Return (X, Y) of the center of cell containing provided text 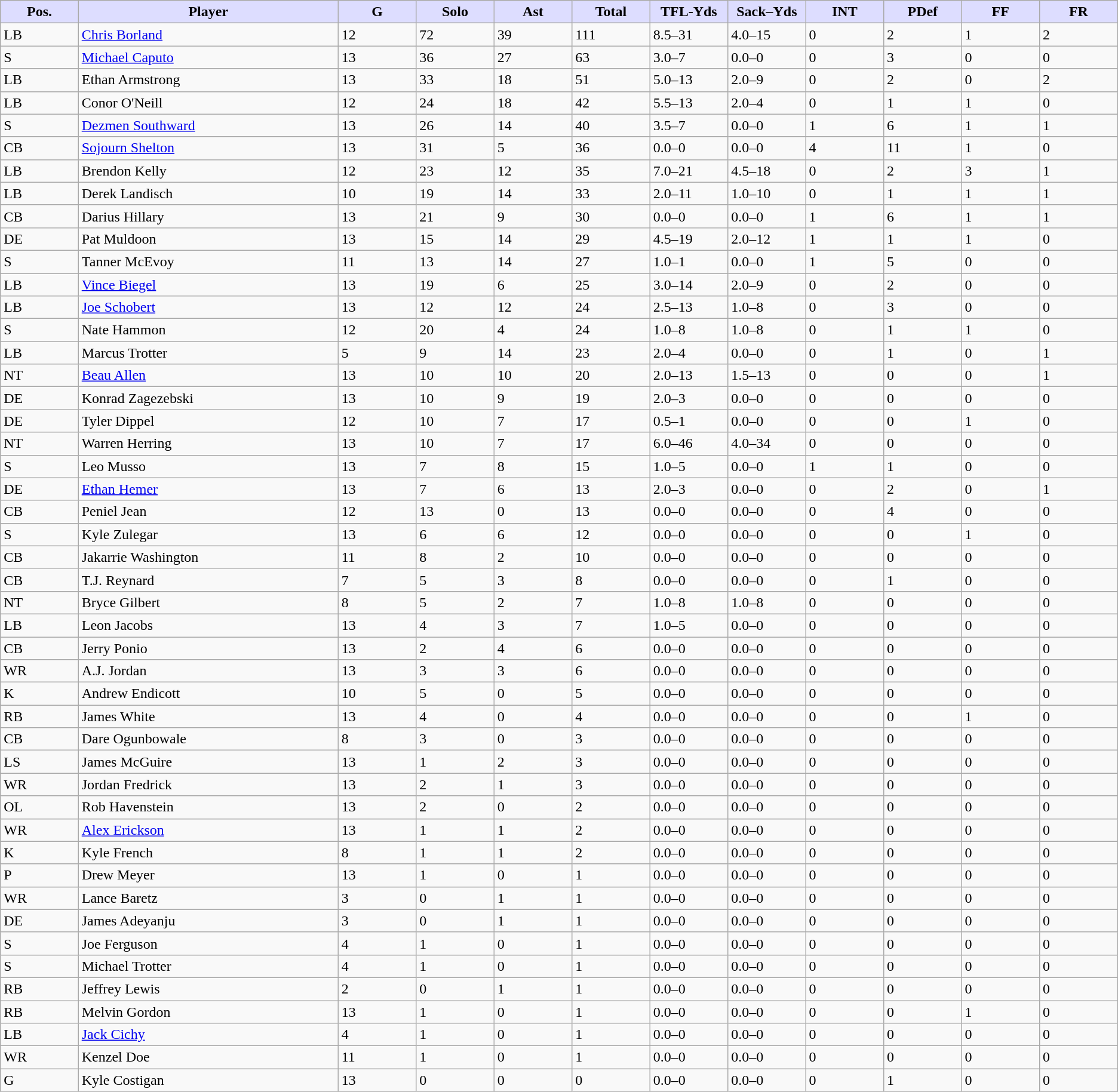
3.0–7 (689, 57)
Kenzel Doe (208, 1057)
6.0–46 (689, 444)
Darius Hillary (208, 216)
Sack–Yds (767, 12)
Pos. (39, 12)
Kyle French (208, 853)
Kyle Zulegar (208, 534)
INT (844, 12)
FF (1000, 12)
4.0–15 (767, 35)
Michael Trotter (208, 966)
Jordan Fredrick (208, 785)
Rob Havenstein (208, 807)
Leon Jacobs (208, 625)
30 (611, 216)
Dare Ogunbowale (208, 739)
OL (39, 807)
1.0–1 (689, 262)
Jeffrey Lewis (208, 989)
Tanner McEvoy (208, 262)
3.0–14 (689, 285)
72 (455, 35)
PDef (923, 12)
Jack Cichy (208, 1035)
Dezmen Southward (208, 125)
Pat Muldoon (208, 239)
T.J. Reynard (208, 580)
7.0–21 (689, 171)
25 (611, 285)
Tyler Dippel (208, 421)
Conor O'Neill (208, 103)
Beau Allen (208, 376)
Warren Herring (208, 444)
40 (611, 125)
4.0–34 (767, 444)
Alex Erickson (208, 830)
Kyle Costigan (208, 1080)
42 (611, 103)
4.5–18 (767, 171)
Marcus Trotter (208, 353)
63 (611, 57)
Nate Hammon (208, 330)
Konrad Zagezebski (208, 398)
51 (611, 80)
31 (455, 148)
James McGuire (208, 762)
5.5–13 (689, 103)
3.5–7 (689, 125)
FR (1079, 12)
Chris Borland (208, 35)
James White (208, 716)
Ethan Armstrong (208, 80)
111 (611, 35)
1.0–10 (767, 193)
P (39, 875)
Jakarrie Washington (208, 557)
Sojourn Shelton (208, 148)
2.0–12 (767, 239)
Vince Biegel (208, 285)
Lance Baretz (208, 898)
Total (611, 12)
Andrew Endicott (208, 694)
26 (455, 125)
2.0–11 (689, 193)
TFL-Yds (689, 12)
James Adeyanju (208, 921)
0.5–1 (689, 421)
35 (611, 171)
2.0–13 (689, 376)
A.J. Jordan (208, 671)
Bryce Gilbert (208, 602)
29 (611, 239)
Ethan Hemer (208, 489)
Solo (455, 12)
Brendon Kelly (208, 171)
Michael Caputo (208, 57)
LS (39, 762)
1.5–13 (767, 376)
2.5–13 (689, 307)
Joe Schobert (208, 307)
5.0–13 (689, 80)
8.5–31 (689, 35)
21 (455, 216)
4.5–19 (689, 239)
Drew Meyer (208, 875)
Derek Landisch (208, 193)
Jerry Ponio (208, 648)
Peniel Jean (208, 512)
39 (533, 35)
Ast (533, 12)
Player (208, 12)
Joe Ferguson (208, 943)
Melvin Gordon (208, 1012)
Leo Musso (208, 466)
